Pinpoint the cell where the given text exists, returning its [X, Y] midpoint coordinate. 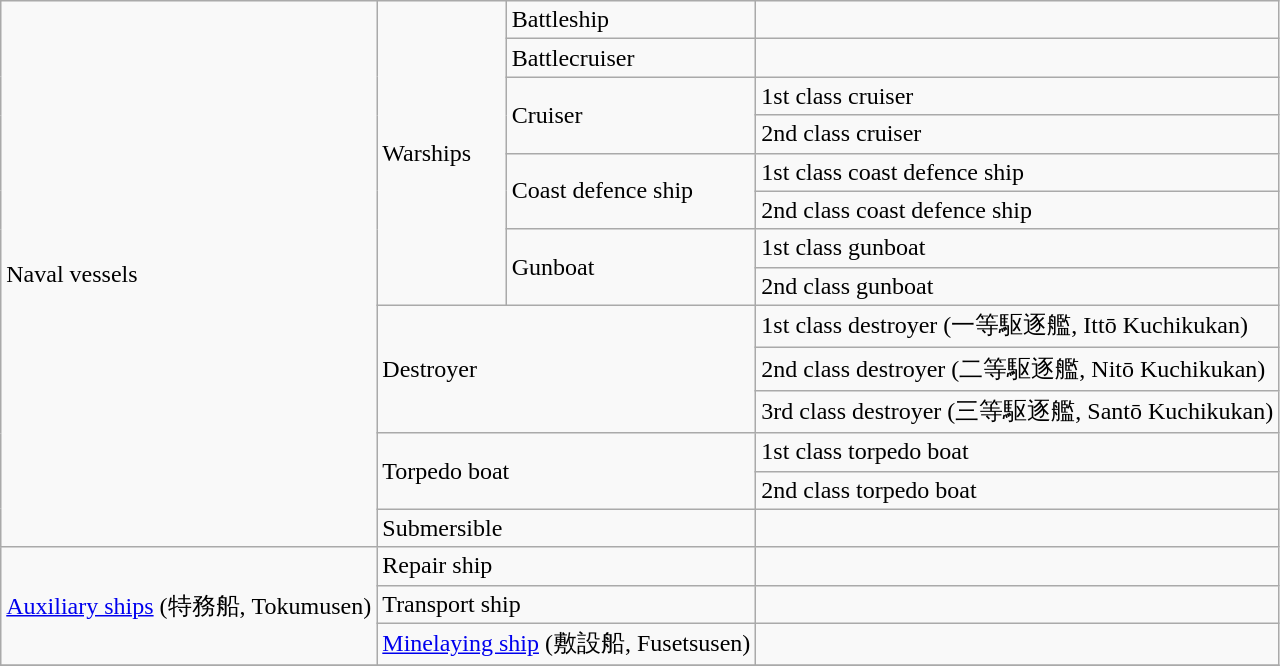
Warships [442, 153]
Auxiliary ships (特務船, Tokumusen) [189, 606]
1st class cruiser [1018, 96]
1st class coast defence ship [1018, 172]
Coast defence ship [631, 191]
Cruiser [631, 115]
Submersible [566, 528]
Minelaying ship (敷設船, Fusetsusen) [566, 644]
2nd class cruiser [1018, 134]
Battlecruiser [631, 58]
2nd class gunboat [1018, 286]
Naval vessels [189, 274]
1st class destroyer (一等駆逐艦, Ittō Kuchikukan) [1018, 326]
Destroyer [566, 369]
1st class gunboat [1018, 248]
1st class torpedo boat [1018, 452]
2nd class coast defence ship [1018, 210]
2nd class destroyer (二等駆逐艦, Nitō Kuchikukan) [1018, 370]
Gunboat [631, 267]
Transport ship [566, 604]
Torpedo boat [566, 471]
2nd class torpedo boat [1018, 490]
Battleship [631, 20]
Repair ship [566, 566]
3rd class destroyer (三等駆逐艦, Santō Kuchikukan) [1018, 412]
